Return the [X, Y] coordinate for the center point of the cell that contains the specified text.  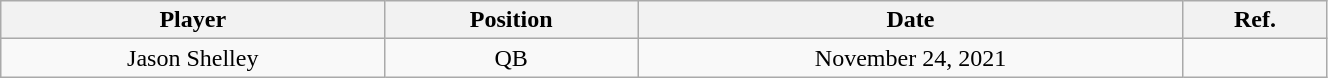
Jason Shelley [193, 58]
Ref. [1254, 20]
QB [512, 58]
November 24, 2021 [911, 58]
Player [193, 20]
Position [512, 20]
Date [911, 20]
